Extract the (X, Y) coordinate from the center of the cell holding the provided text.  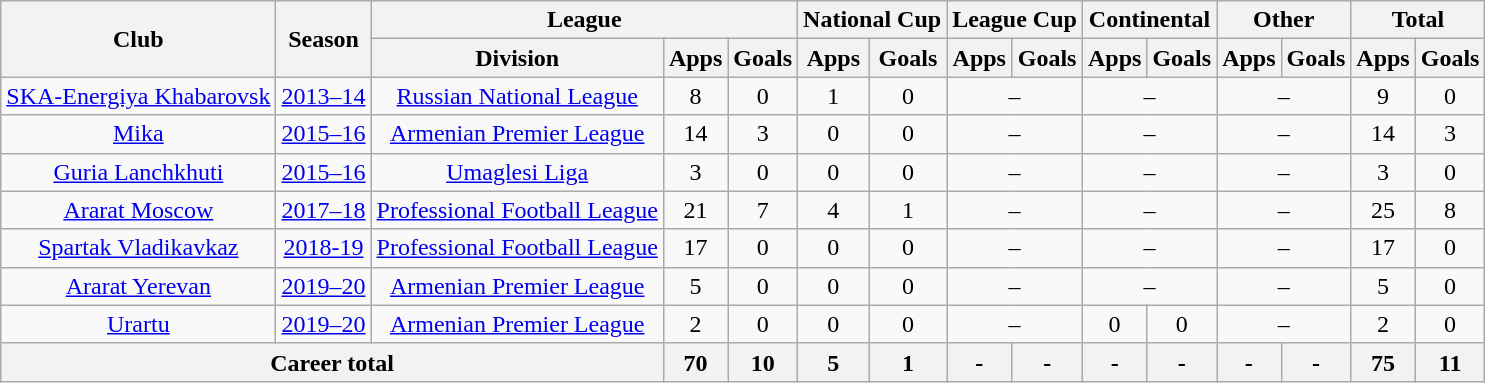
Russian National League (517, 96)
Division (517, 58)
11 (1450, 362)
Ararat Yerevan (138, 286)
2017–18 (324, 210)
25 (1383, 210)
Total (1418, 20)
2018-19 (324, 248)
Other (1284, 20)
League (584, 20)
National Cup (872, 20)
Spartak Vladikavkaz (138, 248)
10 (763, 362)
Ararat Moscow (138, 210)
7 (763, 210)
9 (1383, 96)
4 (834, 210)
League Cup (1015, 20)
Continental (1149, 20)
70 (695, 362)
SKA-Energiya Khabarovsk (138, 96)
75 (1383, 362)
2013–14 (324, 96)
Guria Lanchkhuti (138, 172)
Career total (332, 362)
Mika (138, 134)
Season (324, 39)
Urartu (138, 324)
Club (138, 39)
Umaglesi Liga (517, 172)
21 (695, 210)
